Return the [X, Y] coordinate for the center point of the cell that contains the specified text.  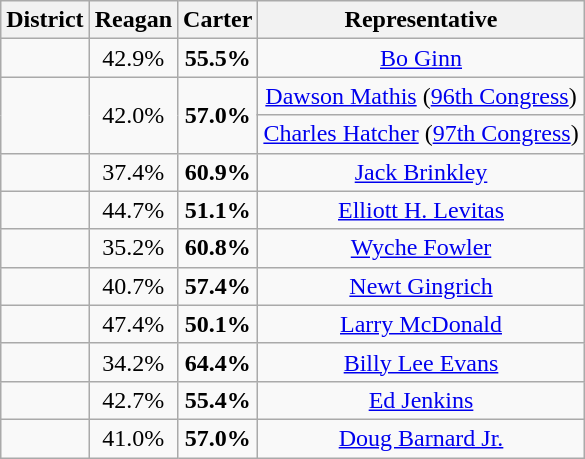
34.2% [133, 362]
57.4% [218, 286]
55.5% [218, 58]
55.4% [218, 400]
Jack Brinkley [421, 172]
42.9% [133, 58]
Ed Jenkins [421, 400]
60.8% [218, 248]
Representative [421, 20]
47.4% [133, 324]
37.4% [133, 172]
Charles Hatcher (97th Congress) [421, 134]
Dawson Mathis (96th Congress) [421, 96]
40.7% [133, 286]
42.0% [133, 115]
44.7% [133, 210]
41.0% [133, 438]
42.7% [133, 400]
Reagan [133, 20]
Wyche Fowler [421, 248]
District [45, 20]
Billy Lee Evans [421, 362]
64.4% [218, 362]
50.1% [218, 324]
60.9% [218, 172]
Carter [218, 20]
35.2% [133, 248]
Bo Ginn [421, 58]
Larry McDonald [421, 324]
Elliott H. Levitas [421, 210]
51.1% [218, 210]
Doug Barnard Jr. [421, 438]
Newt Gingrich [421, 286]
